Determine the (X, Y) coordinate at the center of the cell enclosing the given text.  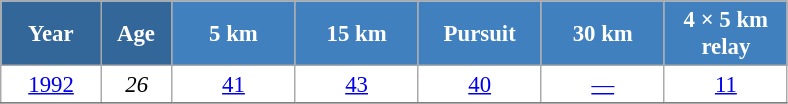
30 km (602, 34)
1992 (52, 85)
4 × 5 km relay (726, 34)
Pursuit (480, 34)
15 km (356, 34)
43 (356, 85)
5 km (234, 34)
Year (52, 34)
26 (136, 85)
Age (136, 34)
40 (480, 85)
41 (234, 85)
— (602, 85)
11 (726, 85)
